Scan for the cell matching the given text and deliver its (x, y) coordinate at center. 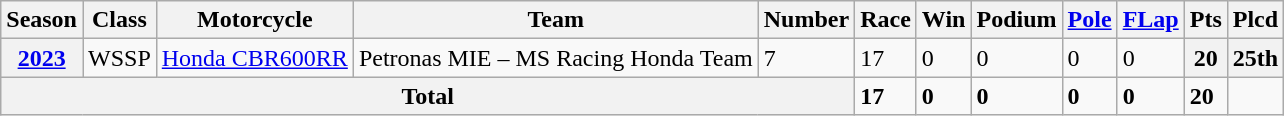
Team (556, 20)
WSSP (119, 58)
Plcd (1255, 20)
2023 (42, 58)
Win (944, 20)
Motorcycle (254, 20)
FLap (1150, 20)
25th (1255, 58)
Pts (1206, 20)
Honda CBR600RR (254, 58)
Race (886, 20)
7 (806, 58)
Podium (1016, 20)
Season (42, 20)
Number (806, 20)
Petronas MIE – MS Racing Honda Team (556, 58)
Pole (1090, 20)
Total (428, 96)
Class (119, 20)
